From the cell containing the given text, extract its center point as [x, y] coordinate. 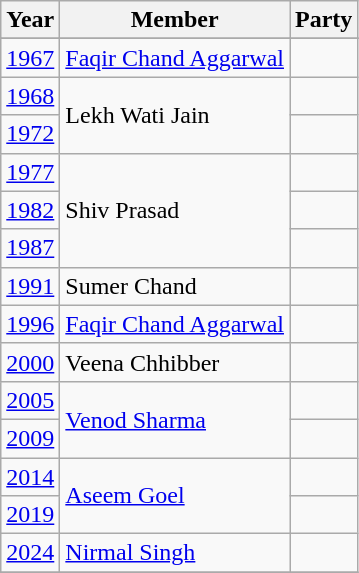
1977 [30, 172]
Sumer Chand [175, 286]
2000 [30, 362]
1967 [30, 58]
Member [175, 20]
2019 [30, 515]
2005 [30, 400]
Shiv Prasad [175, 210]
Year [30, 20]
Aseem Goel [175, 496]
1968 [30, 96]
Party [324, 20]
Nirmal Singh [175, 553]
2024 [30, 553]
1996 [30, 324]
1982 [30, 210]
2014 [30, 477]
Veena Chhibber [175, 362]
Lekh Wati Jain [175, 115]
1991 [30, 286]
Venod Sharma [175, 419]
1972 [30, 134]
1987 [30, 248]
2009 [30, 438]
